Find where the given text appears and provide that cell's center as (X, Y) coordinate. 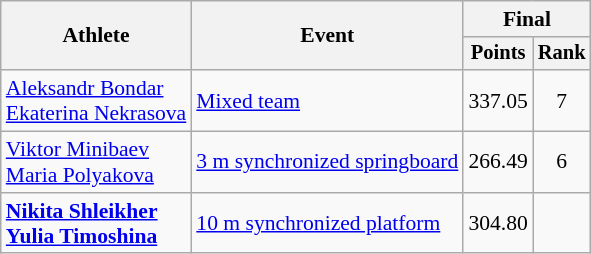
Event (327, 36)
Athlete (96, 36)
Mixed team (327, 100)
266.49 (498, 162)
Viktor MinibaevMaria Polyakova (96, 162)
7 (562, 100)
304.80 (498, 224)
Final (526, 19)
Aleksandr BondarEkaterina Nekrasova (96, 100)
Points (498, 54)
Nikita ShleikherYulia Timoshina (96, 224)
Rank (562, 54)
337.05 (498, 100)
10 m synchronized platform (327, 224)
6 (562, 162)
3 m synchronized springboard (327, 162)
